Locate the cell with the specified text and output its [X, Y] center coordinate. 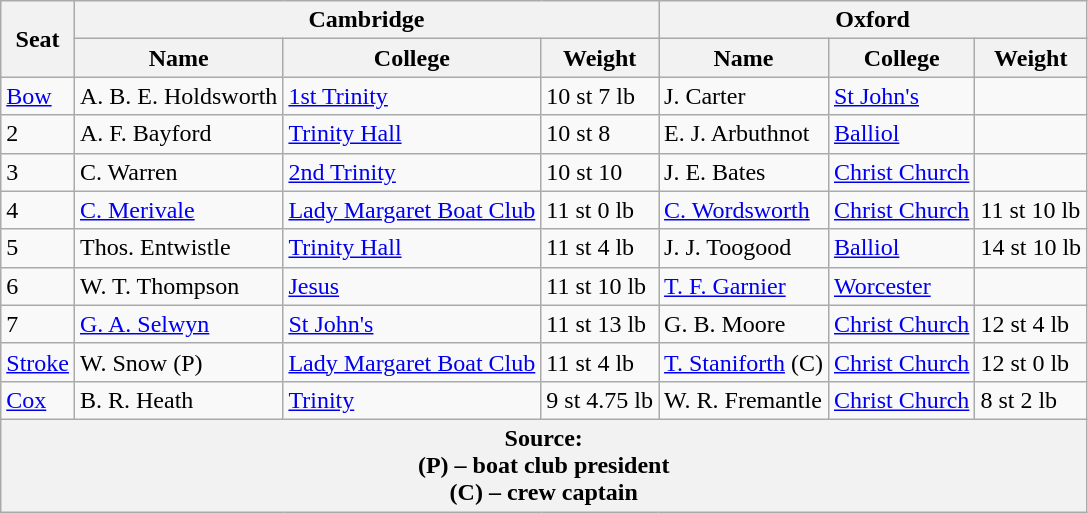
11 st 13 lb [600, 324]
A. F. Bayford [178, 134]
8 st 2 lb [1031, 400]
C. Warren [178, 172]
6 [38, 286]
9 st 4.75 lb [600, 400]
1st Trinity [412, 96]
W. R. Fremantle [744, 400]
Cambridge [366, 20]
Thos. Entwistle [178, 248]
3 [38, 172]
W. Snow (P) [178, 362]
4 [38, 210]
J. E. Bates [744, 172]
2nd Trinity [412, 172]
12 st 0 lb [1031, 362]
Jesus [412, 286]
Oxford [873, 20]
2 [38, 134]
10 st 8 [600, 134]
G. B. Moore [744, 324]
10 st 7 lb [600, 96]
Source:(P) – boat club president(C) – crew captain [544, 465]
12 st 4 lb [1031, 324]
E. J. Arbuthnot [744, 134]
5 [38, 248]
C. Wordsworth [744, 210]
J. Carter [744, 96]
J. J. Toogood [744, 248]
Worcester [901, 286]
T. F. Garnier [744, 286]
G. A. Selwyn [178, 324]
Cox [38, 400]
B. R. Heath [178, 400]
W. T. Thompson [178, 286]
Bow [38, 96]
7 [38, 324]
Trinity [412, 400]
14 st 10 lb [1031, 248]
10 st 10 [600, 172]
C. Merivale [178, 210]
Seat [38, 39]
Stroke [38, 362]
T. Staniforth (C) [744, 362]
A. B. E. Holdsworth [178, 96]
11 st 0 lb [600, 210]
